Detect which cell encompasses the target text, then output its (X, Y) center coordinate. 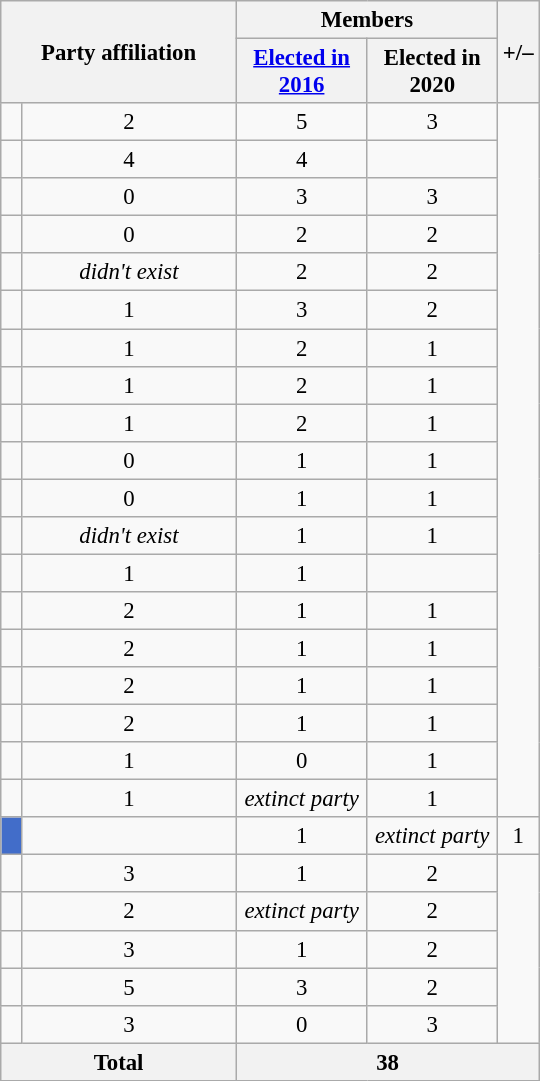
Total (119, 1062)
+/– (518, 52)
Elected in 2020 (432, 72)
Members (366, 20)
Party affiliation (119, 52)
Elected in 2016 (302, 72)
38 (387, 1062)
